From the cell containing the given text, extract its center point as [X, Y] coordinate. 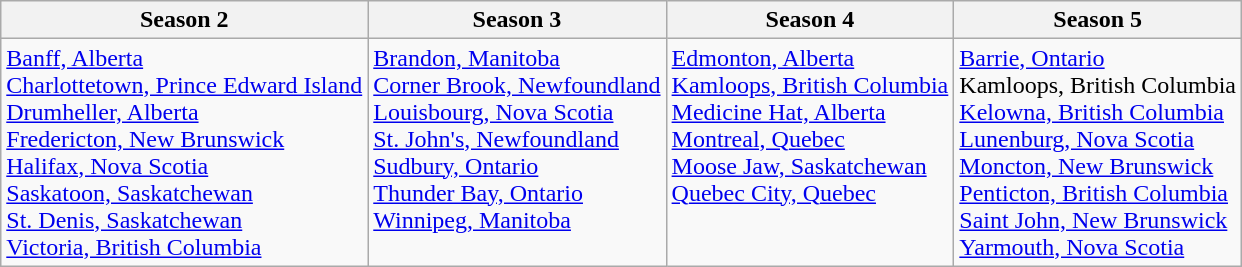
Brandon, ManitobaCorner Brook, NewfoundlandLouisbourg, Nova ScotiaSt. John's, NewfoundlandSudbury, OntarioThunder Bay, OntarioWinnipeg, Manitoba [517, 152]
Season 4 [810, 20]
Season 3 [517, 20]
Season 2 [184, 20]
Season 5 [1098, 20]
Edmonton, AlbertaKamloops, British ColumbiaMedicine Hat, AlbertaMontreal, QuebecMoose Jaw, SaskatchewanQuebec City, Quebec [810, 152]
